Locate the cell with the specified text and output its [X, Y] center coordinate. 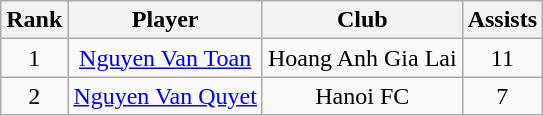
2 [34, 96]
Nguyen Van Toan [166, 58]
Club [362, 20]
1 [34, 58]
Hoang Anh Gia Lai [362, 58]
Rank [34, 20]
7 [502, 96]
Assists [502, 20]
Player [166, 20]
Hanoi FC [362, 96]
11 [502, 58]
Nguyen Van Quyet [166, 96]
